Search for the cell housing the specified text and yield its (X, Y) center coordinate. 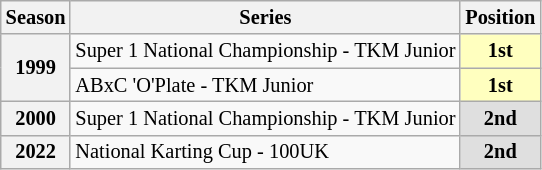
2000 (36, 118)
National Karting Cup - 100UK (265, 152)
Season (36, 17)
Series (265, 17)
Position (500, 17)
2022 (36, 152)
ABxC 'O'Plate - TKM Junior (265, 85)
1999 (36, 68)
